Return the (X, Y) coordinate for the center point of the cell that contains the specified text.  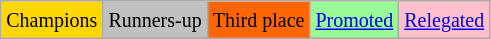
Runners-up (155, 20)
Third place (258, 20)
Champions (52, 20)
Promoted (354, 20)
Relegated (444, 20)
